For the text-containing cell, return its midpoint in (x, y) coordinate format. 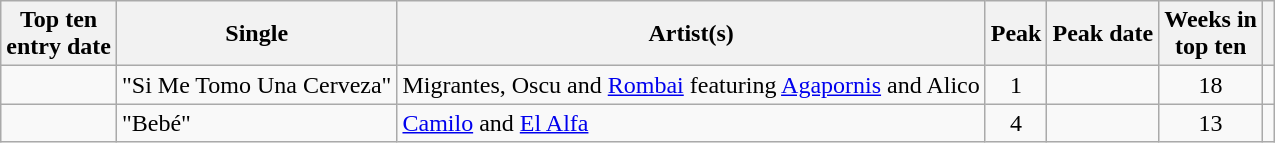
Peak date (1103, 34)
4 (1016, 123)
Artist(s) (691, 34)
Single (256, 34)
18 (1211, 85)
Peak (1016, 34)
1 (1016, 85)
Camilo and El Alfa (691, 123)
"Si Me Tomo Una Cerveza" (256, 85)
"Bebé" (256, 123)
Top tenentry date (59, 34)
13 (1211, 123)
Weeks intop ten (1211, 34)
Migrantes, Oscu and Rombai featuring Agapornis and Alico (691, 85)
